Extract the (x, y) coordinate from the center of the cell holding the provided text.  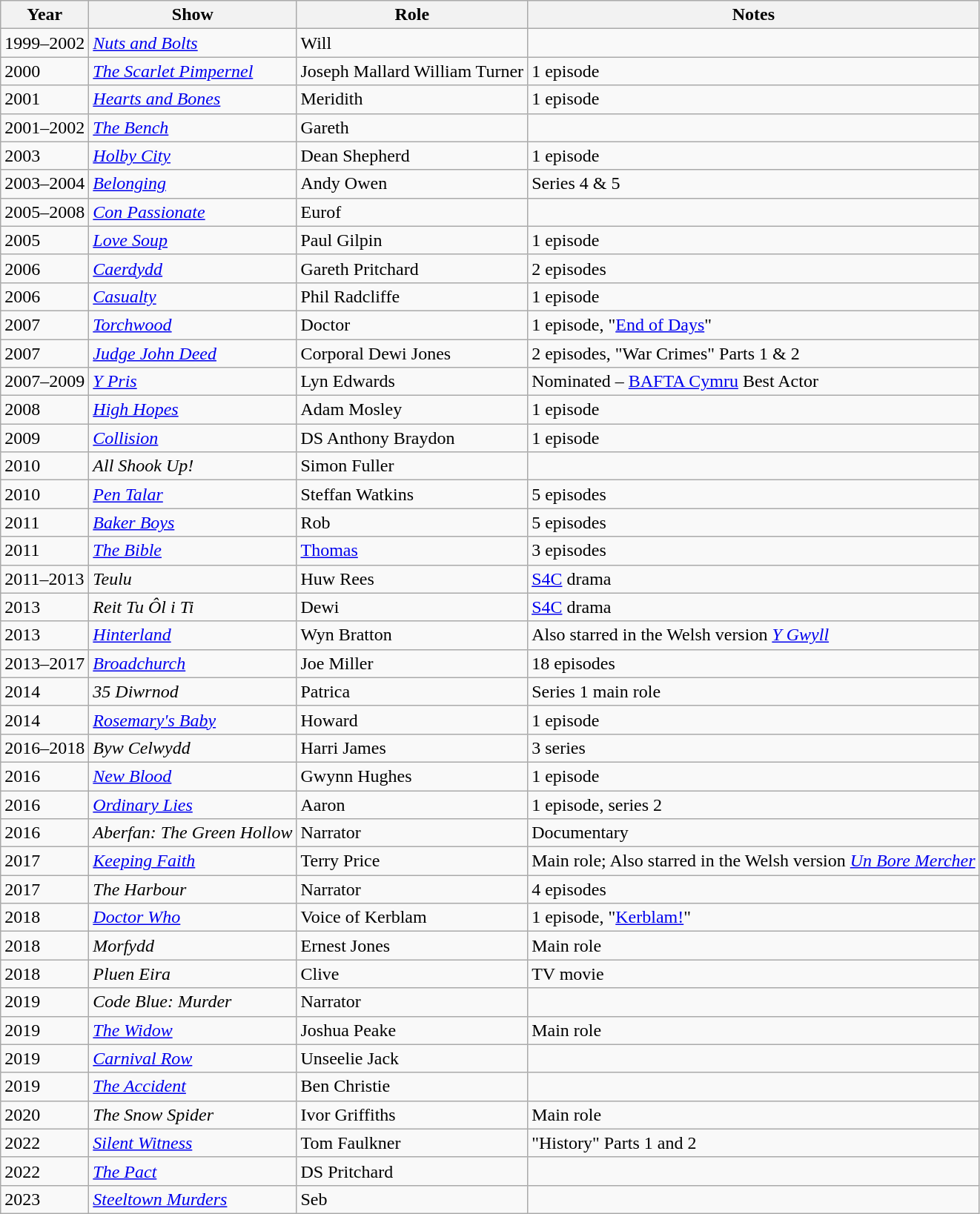
Eurof (412, 212)
Love Soup (193, 240)
Series 1 main role (753, 691)
The Accident (193, 1087)
The Widow (193, 1030)
Clive (412, 974)
Unseelie Jack (412, 1058)
Collision (193, 438)
Harri James (412, 748)
Keeping Faith (193, 861)
The Pact (193, 1171)
2013–2017 (44, 663)
Reit Tu Ôl i Ti (193, 607)
The Snow Spider (193, 1115)
2003 (44, 156)
Joseph Mallard William Turner (412, 71)
Torchwood (193, 325)
35 Diwrnod (193, 691)
Huw Rees (412, 579)
TV movie (753, 974)
Phil Radcliffe (412, 296)
2003–2004 (44, 184)
2020 (44, 1115)
Joe Miller (412, 663)
Series 4 & 5 (753, 184)
4 episodes (753, 889)
Casualty (193, 296)
Broadchurch (193, 663)
2023 (44, 1199)
2009 (44, 438)
1 episode, series 2 (753, 804)
Hinterland (193, 635)
Voice of Kerblam (412, 918)
Aaron (412, 804)
Judge John Deed (193, 354)
Also starred in the Welsh version Y Gwyll (753, 635)
Dean Shepherd (412, 156)
Baker Boys (193, 523)
Paul Gilpin (412, 240)
Nuts and Bolts (193, 43)
Caerdydd (193, 268)
Howard (412, 720)
Simon Fuller (412, 466)
Carnival Row (193, 1058)
Gwynn Hughes (412, 776)
2008 (44, 410)
Belonging (193, 184)
Code Blue: Murder (193, 1002)
2016–2018 (44, 748)
1999–2002 (44, 43)
Andy Owen (412, 184)
Con Passionate (193, 212)
Pluen Eira (193, 974)
Patrica (412, 691)
Documentary (753, 833)
Show (193, 15)
Rob (412, 523)
Silent Witness (193, 1143)
Aberfan: The Green Hollow (193, 833)
Holby City (193, 156)
3 episodes (753, 551)
DS Anthony Braydon (412, 438)
Tom Faulkner (412, 1143)
Steeltown Murders (193, 1199)
Nominated – BAFTA Cymru Best Actor (753, 382)
Adam Mosley (412, 410)
2011–2013 (44, 579)
The Scarlet Pimpernel (193, 71)
Gareth Pritchard (412, 268)
Notes (753, 15)
Morfydd (193, 946)
Meridith (412, 99)
2005 (44, 240)
Role (412, 15)
Y Pris (193, 382)
Will (412, 43)
Wyn Bratton (412, 635)
All Shook Up! (193, 466)
Seb (412, 1199)
The Bench (193, 127)
2 episodes, "War Crimes" Parts 1 & 2 (753, 354)
Doctor Who (193, 918)
Main role; Also starred in the Welsh version Un Bore Mercher (753, 861)
2005–2008 (44, 212)
Terry Price (412, 861)
Year (44, 15)
Ben Christie (412, 1087)
"History" Parts 1 and 2 (753, 1143)
Pen Talar (193, 494)
2 episodes (753, 268)
DS Pritchard (412, 1171)
2007–2009 (44, 382)
Dewi (412, 607)
2001–2002 (44, 127)
Thomas (412, 551)
High Hopes (193, 410)
New Blood (193, 776)
1 episode, "Kerblam!" (753, 918)
3 series (753, 748)
1 episode, "End of Days" (753, 325)
2001 (44, 99)
18 episodes (753, 663)
Steffan Watkins (412, 494)
The Bible (193, 551)
Teulu (193, 579)
Hearts and Bones (193, 99)
Ernest Jones (412, 946)
Lyn Edwards (412, 382)
Joshua Peake (412, 1030)
Rosemary's Baby (193, 720)
Ivor Griffiths (412, 1115)
Byw Celwydd (193, 748)
The Harbour (193, 889)
Corporal Dewi Jones (412, 354)
Doctor (412, 325)
Ordinary Lies (193, 804)
Gareth (412, 127)
2000 (44, 71)
